Capture the cell that displays the provided text and extract its (x, y) central coordinate. 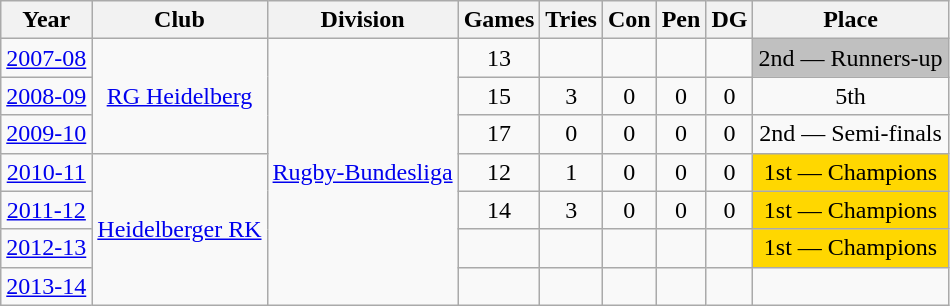
RG Heidelberg (180, 96)
2008-09 (46, 96)
1 (572, 172)
2012-13 (46, 248)
15 (499, 96)
2nd — Semi-finals (850, 134)
Pen (681, 20)
12 (499, 172)
13 (499, 58)
2011-12 (46, 210)
Club (180, 20)
2010-11 (46, 172)
14 (499, 210)
5th (850, 96)
Heidelberger RK (180, 229)
Division (362, 20)
Con (629, 20)
17 (499, 134)
DG (730, 20)
Tries (572, 20)
2013-14 (46, 286)
Rugby-Bundesliga (362, 172)
Games (499, 20)
Place (850, 20)
Year (46, 20)
2009-10 (46, 134)
2nd — Runners-up (850, 58)
2007-08 (46, 58)
